From the cell containing the given text, extract its center point as (X, Y) coordinate. 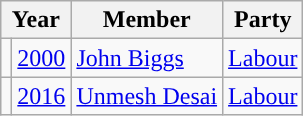
Party (263, 20)
2016 (42, 96)
Unmesh Desai (147, 96)
2000 (42, 58)
John Biggs (147, 58)
Member (147, 20)
Year (36, 20)
